Return [X, Y] of the center of cell containing provided text 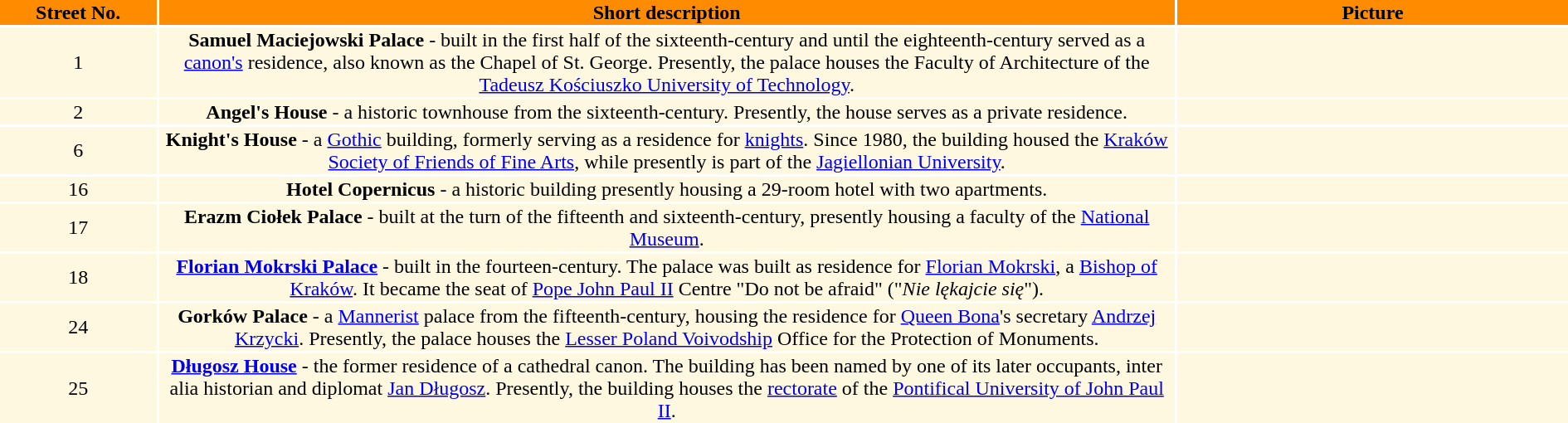
Street No. [78, 12]
17 [78, 227]
16 [78, 189]
18 [78, 277]
Erazm Ciołek Palace - built at the turn of the fifteenth and sixteenth-century, presently housing a faculty of the National Museum. [667, 227]
2 [78, 112]
6 [78, 151]
1 [78, 62]
24 [78, 327]
Picture [1372, 12]
25 [78, 388]
Hotel Copernicus - a historic building presently housing a 29-room hotel with two apartments. [667, 189]
Short description [667, 12]
Angel's House - a historic townhouse from the sixteenth-century. Presently, the house serves as a private residence. [667, 112]
